Provide the [x, y] coordinate of the cell's center where the given text is located.  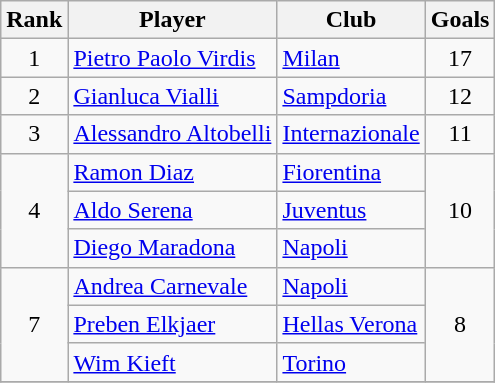
11 [460, 134]
Goals [460, 20]
Andrea Carnevale [172, 286]
Player [172, 20]
Sampdoria [351, 96]
12 [460, 96]
4 [34, 210]
Fiorentina [351, 172]
8 [460, 324]
Milan [351, 58]
17 [460, 58]
Rank [34, 20]
Wim Kieft [172, 362]
Gianluca Vialli [172, 96]
Alessandro Altobelli [172, 134]
10 [460, 210]
2 [34, 96]
1 [34, 58]
3 [34, 134]
Ramon Diaz [172, 172]
Preben Elkjaer [172, 324]
Club [351, 20]
Torino [351, 362]
Pietro Paolo Virdis [172, 58]
Internazionale [351, 134]
Hellas Verona [351, 324]
Aldo Serena [172, 210]
Diego Maradona [172, 248]
7 [34, 324]
Juventus [351, 210]
